Extract the [x, y] coordinate from the center of the cell holding the provided text.  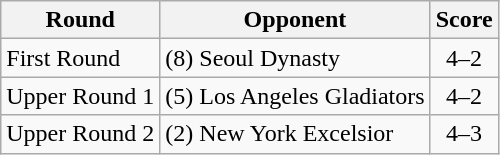
Opponent [295, 20]
Score [464, 20]
4–3 [464, 134]
Round [80, 20]
(2) New York Excelsior [295, 134]
First Round [80, 58]
(5) Los Angeles Gladiators [295, 96]
Upper Round 1 [80, 96]
Upper Round 2 [80, 134]
(8) Seoul Dynasty [295, 58]
